Pinpoint the cell where the given text exists, returning its [X, Y] midpoint coordinate. 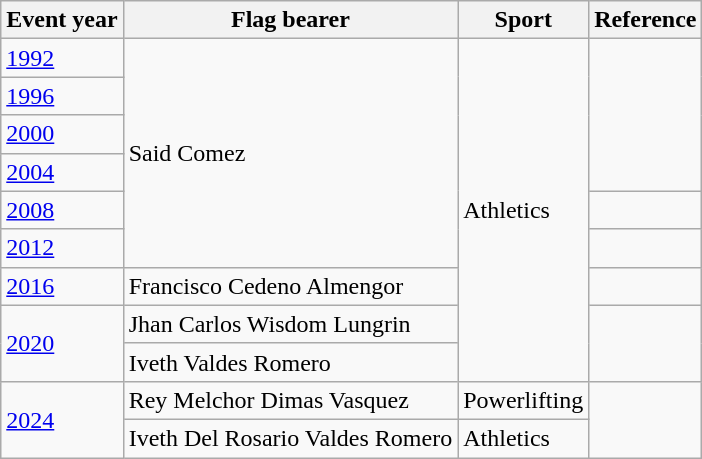
Reference [646, 20]
2004 [62, 172]
Flag bearer [290, 20]
Rey Melchor Dimas Vasquez [290, 400]
Iveth Del Rosario Valdes Romero [290, 438]
Francisco Cedeno Almengor [290, 286]
Iveth Valdes Romero [290, 362]
Event year [62, 20]
2016 [62, 286]
2008 [62, 210]
2020 [62, 343]
1996 [62, 96]
2012 [62, 248]
Jhan Carlos Wisdom Lungrin [290, 324]
1992 [62, 58]
Sport [524, 20]
2000 [62, 134]
2024 [62, 419]
Said Comez [290, 153]
Powerlifting [524, 400]
